From the cell containing the given text, extract its center point as [X, Y] coordinate. 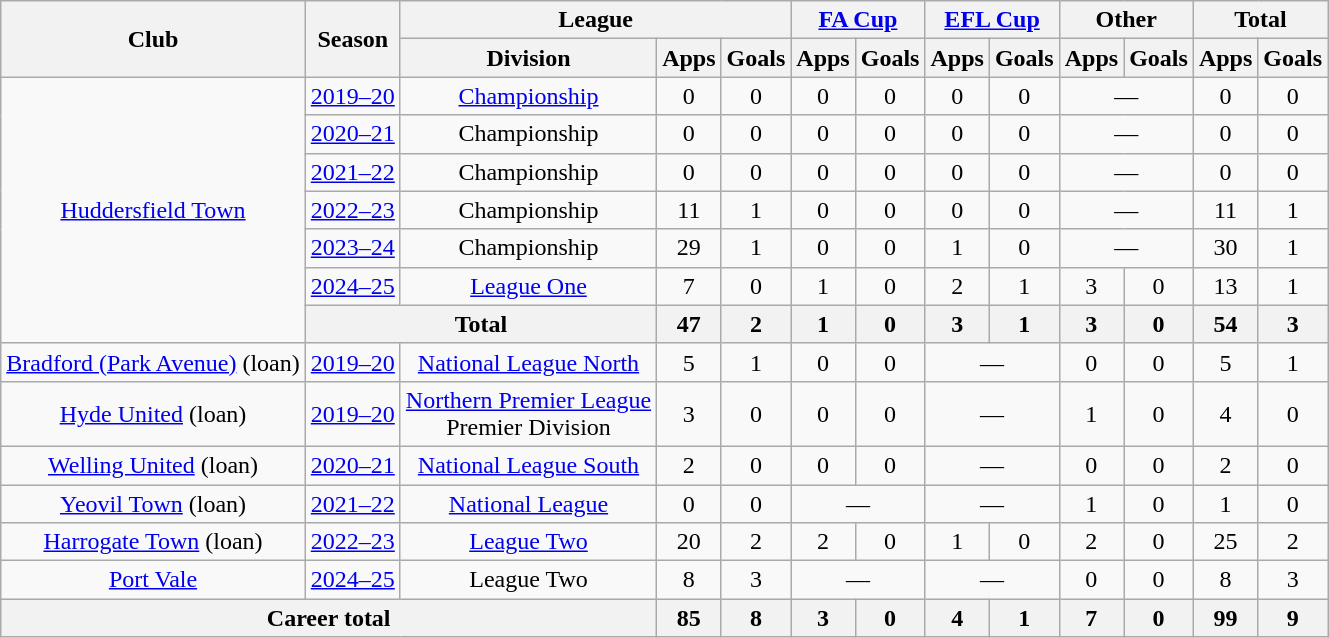
Northern Premier LeaguePremier Division [528, 414]
Career total [329, 618]
Huddersfield Town [154, 210]
20 [689, 542]
29 [689, 248]
FA Cup [858, 20]
Yeovil Town (loan) [154, 503]
League One [528, 286]
Season [352, 39]
Hyde United (loan) [154, 414]
Club [154, 39]
National League South [528, 465]
Harrogate Town (loan) [154, 542]
Other [1126, 20]
85 [689, 618]
54 [1225, 324]
25 [1225, 542]
99 [1225, 618]
National League North [528, 362]
47 [689, 324]
EFL Cup [992, 20]
National League [528, 503]
Port Vale [154, 580]
Division [528, 58]
League [595, 20]
Bradford (Park Avenue) (loan) [154, 362]
9 [1293, 618]
Welling United (loan) [154, 465]
13 [1225, 286]
2023–24 [352, 248]
30 [1225, 248]
